Output the (x, y) coordinate of the center of the cell containing the given text.  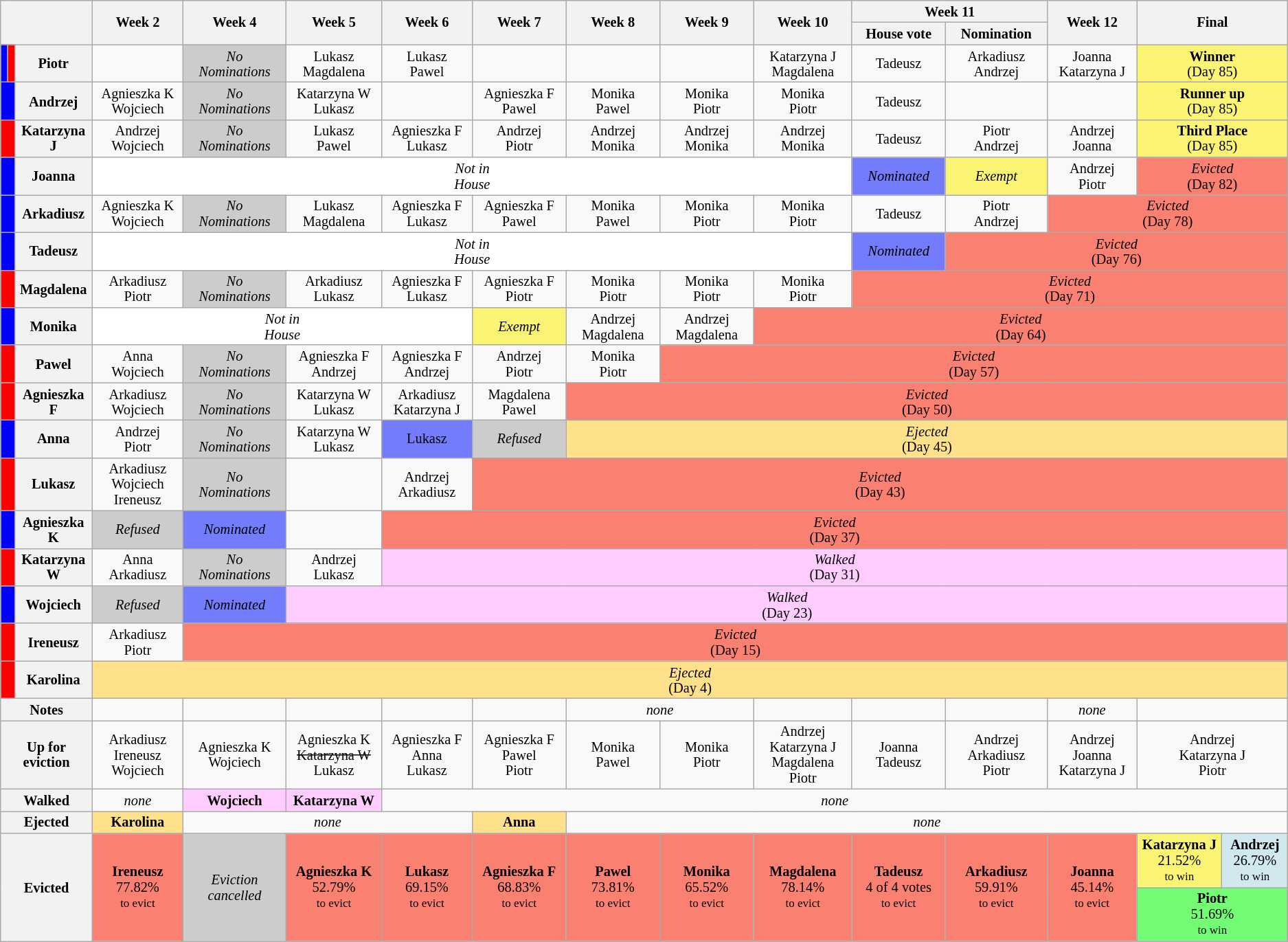
Ireneusz (54, 642)
AndrzejLukasz (334, 568)
Week 5 (334, 22)
Week 4 (234, 22)
Evicted(Day 78) (1168, 213)
Monika65.52%to evict (706, 886)
Evicted(Day 64) (1021, 326)
JoannaTadeusz (899, 754)
Agnieszka FPawelPiotr (519, 754)
Katarzyna J (54, 139)
Magdalena (54, 289)
Agnieszka FAnnaLukasz (427, 754)
Arkadiusz59.91%to evict (996, 886)
Evicted(Day 76) (1117, 251)
Pawel73.81%to evict (613, 886)
Third Place(Day 85) (1212, 139)
AndrzejKatarzyna JMagdalenaPiotr (802, 754)
Evicted(Day 71) (1070, 289)
ArkadiuszLukasz (334, 289)
AndrzejArkadiusz (427, 484)
Nomination (996, 33)
Ireneusz77.82%to evict (137, 886)
Agnieszka F (54, 401)
Winner(Day 85) (1212, 63)
Joanna45.14%to evict (1092, 886)
Evicted(Day 50) (927, 401)
Agnieszka FPiotr (519, 289)
Agnieszka K52.79%to evict (334, 886)
Katarzyna J21.52%to win (1179, 860)
Week 12 (1092, 22)
Walked(Day 31) (834, 568)
Week 11 (949, 11)
Evicted (47, 886)
Evicted(Day 43) (879, 484)
Week 7 (519, 22)
ArkadiuszKatarzyna J (427, 401)
AndrzejJoanna (1092, 139)
Evicted(Day 82) (1212, 176)
Magdalena78.14%to evict (802, 886)
ArkadiuszWojciech (137, 401)
Andrzej26.79%to win (1255, 860)
JoannaKatarzyna J (1092, 63)
Final (1212, 22)
Monika (54, 326)
Walked(Day 23) (787, 605)
AnnaArkadiusz (137, 568)
Evicted(Day 57) (973, 364)
Week 8 (613, 22)
Katarzyna JMagdalena (802, 63)
AndrzejWojciech (137, 139)
AndrzejJoannaKatarzyna J (1092, 754)
Arkadiusz (54, 213)
Tadeusz4 of 4 votesto evict (899, 886)
Up foreviction (47, 754)
Runner up(Day 85) (1212, 100)
Agnieszka F68.83%to evict (519, 886)
Week 6 (427, 22)
Evictioncancelled (234, 886)
Week 10 (802, 22)
Ejected (47, 822)
Agnieszka KKatarzyna WLukasz (334, 754)
Pawel (54, 364)
House vote (899, 33)
Evicted(Day 15) (735, 642)
Notes (47, 709)
ArkadiuszWojciechIreneusz (137, 484)
ArkadiuszIreneuszWojciech (137, 754)
Week 9 (706, 22)
Ejected(Day 45) (927, 438)
Week 2 (137, 22)
AnnaWojciech (137, 364)
Lukasz69.15%to evict (427, 886)
Evicted(Day 37) (834, 529)
Piotr (54, 63)
AndrzejArkadiuszPiotr (996, 754)
MagdalenaPawel (519, 401)
Andrzej (54, 100)
Walked (47, 800)
Ejected(Day 4) (690, 680)
Agnieszka K (54, 529)
ArkadiuszAndrzej (996, 63)
Piotr51.69%to win (1212, 914)
AndrzejKatarzyna JPiotr (1212, 754)
Joanna (54, 176)
